Search for the cell housing the specified text and yield its (X, Y) center coordinate. 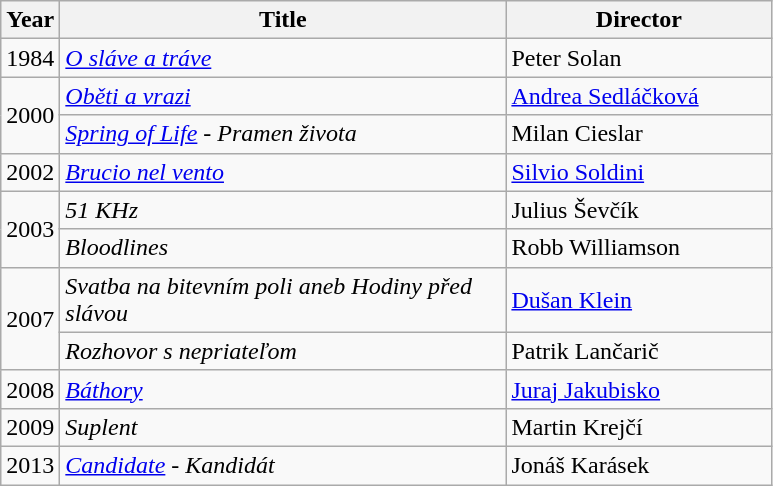
Year (30, 20)
Dušan Klein (639, 300)
2008 (30, 389)
2013 (30, 465)
Robb Williamson (639, 248)
Title (283, 20)
51 KHz (283, 210)
Suplent (283, 427)
Candidate - Kandidát (283, 465)
Spring of Life - Pramen života (283, 134)
Brucio nel vento (283, 172)
Rozhovor s nepriateľom (283, 351)
Juraj Jakubisko (639, 389)
Oběti a vrazi (283, 96)
Bloodlines (283, 248)
Milan Cieslar (639, 134)
2007 (30, 318)
Svatba na bitevním poli aneb Hodiny před slávou (283, 300)
Martin Krejčí (639, 427)
2002 (30, 172)
2000 (30, 115)
1984 (30, 58)
Andrea Sedláčková (639, 96)
Julius Ševčík (639, 210)
Báthory (283, 389)
Patrik Lančarič (639, 351)
Jonáš Karásek (639, 465)
Peter Solan (639, 58)
2009 (30, 427)
Director (639, 20)
2003 (30, 229)
Silvio Soldini (639, 172)
O sláve a tráve (283, 58)
